Scan for the cell matching the given text and deliver its [X, Y] coordinate at center. 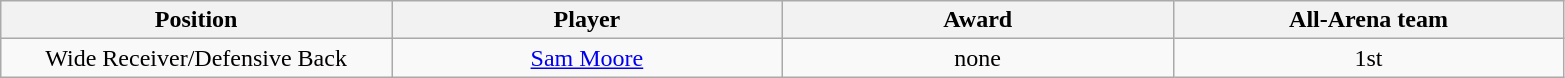
none [978, 58]
Player [588, 20]
Sam Moore [588, 58]
1st [1368, 58]
Position [196, 20]
All-Arena team [1368, 20]
Award [978, 20]
Wide Receiver/Defensive Back [196, 58]
